Return the [x, y] coordinate for the center point of the cell that contains the specified text.  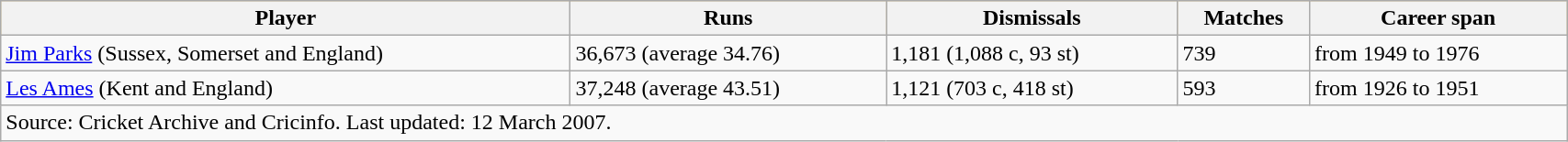
from 1949 to 1976 [1438, 53]
Runs [728, 18]
1,181 (1,088 c, 93 st) [1032, 53]
1,121 (703 c, 418 st) [1032, 88]
Les Ames (Kent and England) [286, 88]
Source: Cricket Archive and Cricinfo. Last updated: 12 March 2007. [784, 123]
Player [286, 18]
593 [1244, 88]
from 1926 to 1951 [1438, 88]
Dismissals [1032, 18]
Career span [1438, 18]
739 [1244, 53]
Matches [1244, 18]
Jim Parks (Sussex, Somerset and England) [286, 53]
37,248 (average 43.51) [728, 88]
36,673 (average 34.76) [728, 53]
